For the text-containing cell, return its midpoint in [X, Y] coordinate format. 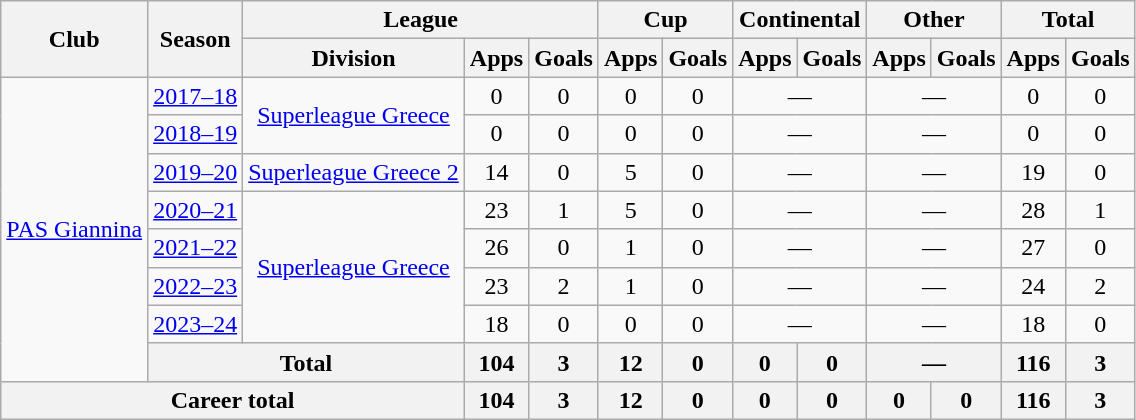
28 [1033, 210]
14 [496, 172]
2020–21 [196, 210]
Superleague Greece 2 [354, 172]
27 [1033, 248]
Cup [665, 20]
Career total [233, 400]
19 [1033, 172]
2022–23 [196, 286]
2021–22 [196, 248]
Division [354, 58]
League [421, 20]
PAS Giannina [74, 229]
Other [934, 20]
24 [1033, 286]
2023–24 [196, 324]
26 [496, 248]
2018–19 [196, 134]
Season [196, 39]
Continental [800, 20]
2017–18 [196, 96]
Club [74, 39]
2019–20 [196, 172]
